Output the [X, Y] coordinate of the center of the cell containing the given text.  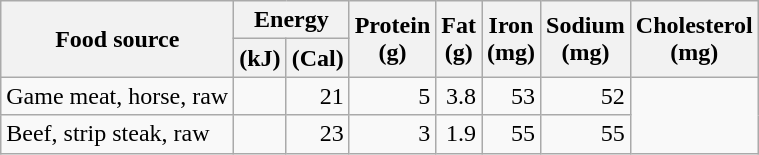
Fat(g) [459, 39]
Food source [118, 39]
21 [318, 96]
(Cal) [318, 58]
Iron(mg) [512, 39]
52 [586, 96]
3.8 [459, 96]
Protein(g) [392, 39]
Energy [292, 20]
23 [318, 134]
Cholesterol(mg) [694, 39]
Beef, strip steak, raw [118, 134]
Game meat, horse, raw [118, 96]
1.9 [459, 134]
Sodium(mg) [586, 39]
3 [392, 134]
53 [512, 96]
5 [392, 96]
(kJ) [260, 58]
